Detect which cell encompasses the target text, then output its (x, y) center coordinate. 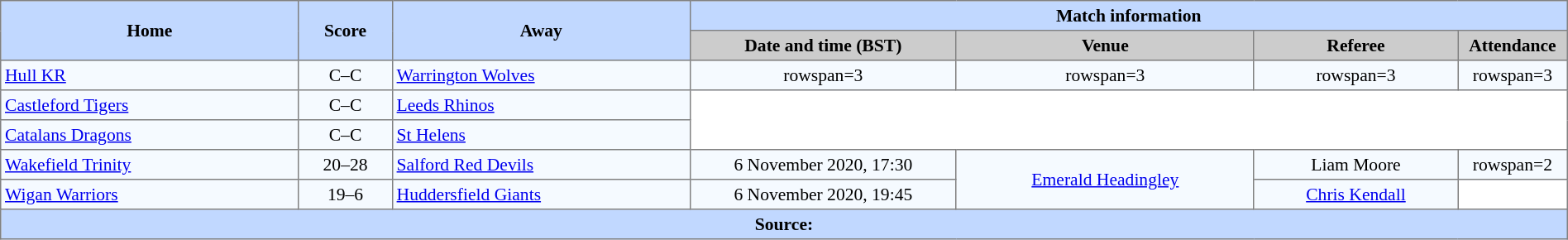
Wigan Warriors (150, 194)
Score (346, 31)
Away (541, 31)
Castleford Tigers (150, 105)
Chris Kendall (1355, 194)
Home (150, 31)
Match information (1128, 16)
Venue (1105, 46)
Hull KR (150, 75)
Catalans Dragons (150, 135)
19–6 (346, 194)
Huddersfield Giants (541, 194)
20–28 (346, 165)
rowspan=2 (1513, 165)
6 November 2020, 19:45 (823, 194)
Salford Red Devils (541, 165)
Liam Moore (1355, 165)
Wakefield Trinity (150, 165)
Source: (784, 224)
Attendance (1513, 46)
Leeds Rhinos (541, 105)
St Helens (541, 135)
6 November 2020, 17:30 (823, 165)
Warrington Wolves (541, 75)
Referee (1355, 46)
Emerald Headingley (1105, 180)
Date and time (BST) (823, 46)
